Provide the (X, Y) coordinate of the cell's center where the given text is located.  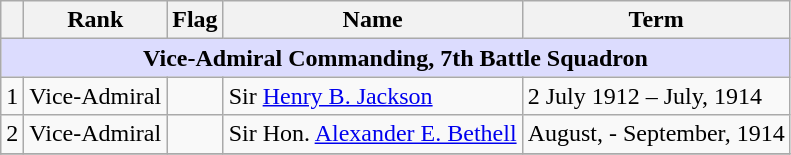
Rank (96, 20)
2 July 1912 – July, 1914 (656, 96)
2 (12, 134)
Name (372, 20)
August, - September, 1914 (656, 134)
Flag (195, 20)
1 (12, 96)
Vice-Admiral Commanding, 7th Battle Squadron (396, 58)
Sir Hon. Alexander E. Bethell (372, 134)
Sir Henry B. Jackson (372, 96)
Term (656, 20)
